Determine the [x, y] coordinate at the center of the cell enclosing the given text.  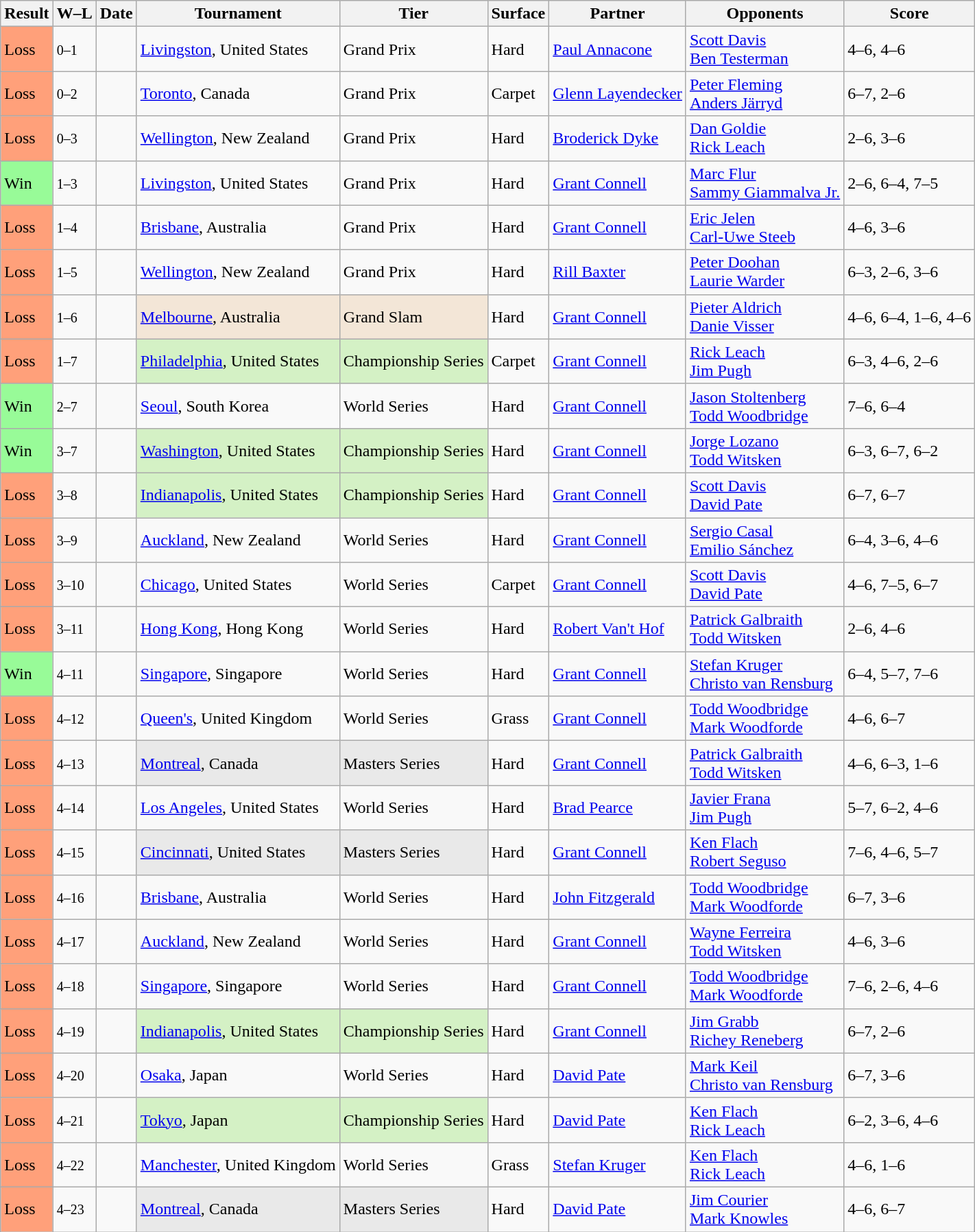
4–11 [74, 674]
4–14 [74, 808]
2–6, 3–6 [909, 139]
3–8 [74, 495]
Philadelphia, United States [238, 361]
Surface [518, 14]
Melbourne, Australia [238, 317]
Jorge Lozano Todd Witsken [765, 450]
Opponents [765, 14]
Score [909, 14]
1–4 [74, 228]
Stefan Kruger Christo van Rensburg [765, 674]
6–4, 3–6, 4–6 [909, 539]
Peter Fleming Anders Järryd [765, 93]
7–6, 6–4 [909, 406]
Paul Annacone [618, 49]
Grand Slam [413, 317]
Tier [413, 14]
John Fitzgerald [618, 897]
2–6, 6–4, 7–5 [909, 182]
Dan Goldie Rick Leach [765, 139]
Cincinnati, United States [238, 852]
Robert Van't Hof [618, 630]
4–6, 6–3, 1–6 [909, 763]
4–22 [74, 1165]
Broderick Dyke [618, 139]
0–1 [74, 49]
Rick Leach Jim Pugh [765, 361]
Marc Flur Sammy Giammalva Jr. [765, 182]
3–7 [74, 450]
Result [27, 14]
2–6, 4–6 [909, 630]
W–L [74, 14]
Sergio Casal Emilio Sánchez [765, 539]
2–7 [74, 406]
Mark Keil Christo van Rensburg [765, 1076]
7–6, 4–6, 5–7 [909, 852]
4–6, 7–5, 6–7 [909, 584]
Tokyo, Japan [238, 1120]
Queen's, United Kingdom [238, 719]
4–16 [74, 897]
4–23 [74, 1209]
Toronto, Canada [238, 93]
Peter Doohan Laurie Warder [765, 272]
Rill Baxter [618, 272]
3–9 [74, 539]
0–3 [74, 139]
Washington, United States [238, 450]
4–13 [74, 763]
4–6, 4–6 [909, 49]
Jason Stoltenberg Todd Woodbridge [765, 406]
6–3, 2–6, 3–6 [909, 272]
Tournament [238, 14]
Ken Flach Robert Seguso [765, 852]
0–2 [74, 93]
1–5 [74, 272]
3–10 [74, 584]
4–20 [74, 1076]
6–3, 6–7, 6–2 [909, 450]
7–6, 2–6, 4–6 [909, 986]
Seoul, South Korea [238, 406]
Javier Frana Jim Pugh [765, 808]
4–18 [74, 986]
Stefan Kruger [618, 1165]
Scott Davis Ben Testerman [765, 49]
1–3 [74, 182]
6–3, 4–6, 2–6 [909, 361]
Jim Courier Mark Knowles [765, 1209]
6–4, 5–7, 7–6 [909, 674]
6–7, 6–7 [909, 495]
Pieter Aldrich Danie Visser [765, 317]
3–11 [74, 630]
Hong Kong, Hong Kong [238, 630]
5–7, 6–2, 4–6 [909, 808]
Chicago, United States [238, 584]
Jim Grabb Richey Reneberg [765, 1030]
Manchester, United Kingdom [238, 1165]
4–21 [74, 1120]
Glenn Layendecker [618, 93]
Osaka, Japan [238, 1076]
1–6 [74, 317]
4–12 [74, 719]
Eric Jelen Carl-Uwe Steeb [765, 228]
Partner [618, 14]
4–6, 1–6 [909, 1165]
Los Angeles, United States [238, 808]
4–19 [74, 1030]
4–6, 6–4, 1–6, 4–6 [909, 317]
Date [117, 14]
1–7 [74, 361]
Wayne Ferreira Todd Witsken [765, 941]
Brad Pearce [618, 808]
4–17 [74, 941]
4–15 [74, 852]
6–2, 3–6, 4–6 [909, 1120]
